Search for the cell housing the specified text and yield its (X, Y) center coordinate. 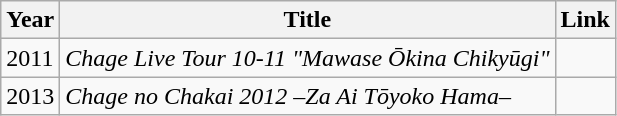
Chage no Chakai 2012 –Za Ai Tōyoko Hama– (308, 96)
2011 (30, 58)
Chage Live Tour 10-11 "Mawase Ōkina Chikyūgi" (308, 58)
Title (308, 20)
2013 (30, 96)
Year (30, 20)
Link (585, 20)
